Pinpoint the cell where the given text exists, returning its (x, y) midpoint coordinate. 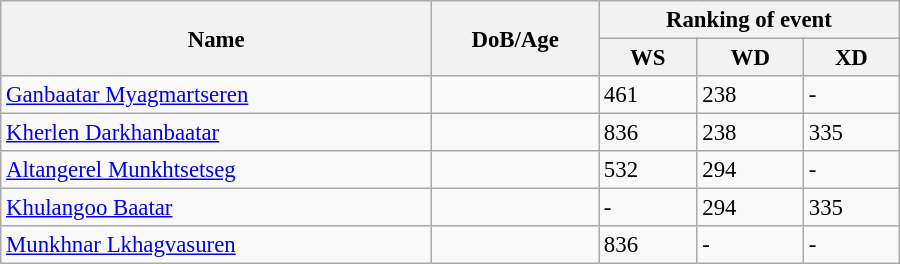
Khulangoo Baatar (216, 208)
Altangerel Munkhtsetseg (216, 170)
Munkhnar Lkhagvasuren (216, 245)
WS (648, 58)
Ranking of event (750, 20)
Name (216, 38)
Ganbaatar Myagmartseren (216, 95)
532 (648, 170)
461 (648, 95)
WD (750, 58)
DoB/Age (516, 38)
Kherlen Darkhanbaatar (216, 133)
XD (851, 58)
